Provide the (X, Y) coordinate of the cell's center where the given text is located.  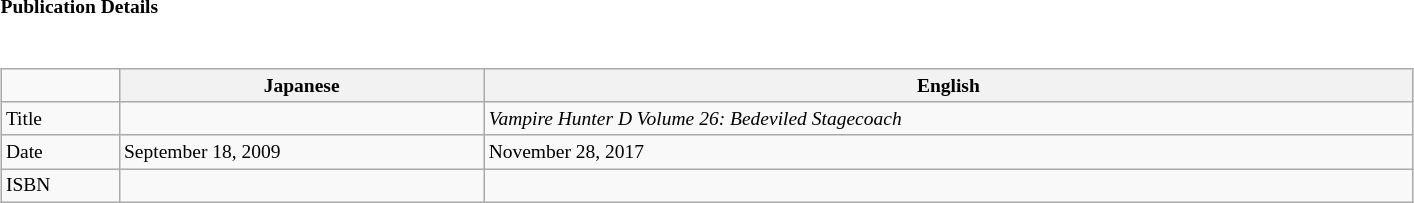
Vampire Hunter D Volume 26: Bedeviled Stagecoach (948, 118)
Japanese (302, 86)
Date (60, 152)
English (948, 86)
Title (60, 118)
ISBN (60, 186)
November 28, 2017 (948, 152)
September 18, 2009 (302, 152)
